Find where the given text appears and provide that cell's center as (X, Y) coordinate. 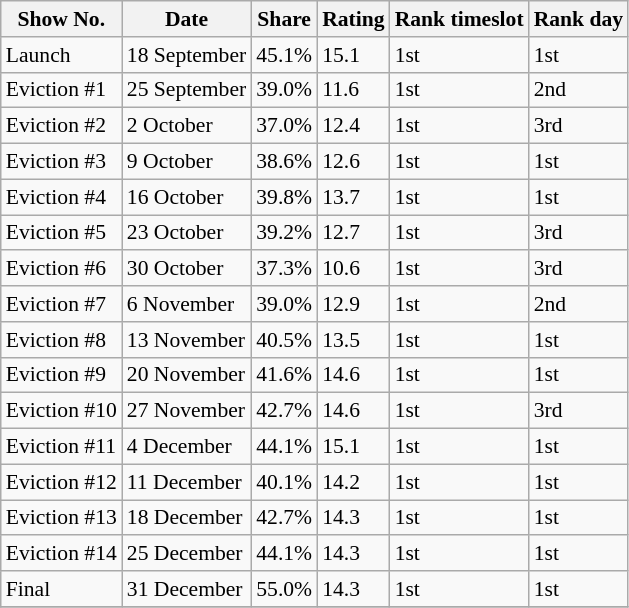
Eviction #2 (62, 126)
Eviction #4 (62, 197)
Rank day (579, 19)
39.8% (284, 197)
38.6% (284, 162)
Eviction #14 (62, 554)
30 October (186, 269)
Eviction #1 (62, 90)
27 November (186, 411)
12.6 (353, 162)
40.1% (284, 482)
10.6 (353, 269)
23 October (186, 233)
Date (186, 19)
Eviction #13 (62, 518)
12.4 (353, 126)
16 October (186, 197)
20 November (186, 375)
13.7 (353, 197)
41.6% (284, 375)
Launch (62, 55)
31 December (186, 589)
40.5% (284, 340)
Rank timeslot (460, 19)
Eviction #10 (62, 411)
13 November (186, 340)
25 December (186, 554)
37.0% (284, 126)
9 October (186, 162)
14.2 (353, 482)
4 December (186, 447)
37.3% (284, 269)
Final (62, 589)
55.0% (284, 589)
Eviction #8 (62, 340)
18 September (186, 55)
11 December (186, 482)
Eviction #6 (62, 269)
6 November (186, 304)
Eviction #9 (62, 375)
Eviction #3 (62, 162)
Eviction #5 (62, 233)
12.7 (353, 233)
Eviction #11 (62, 447)
Rating (353, 19)
Share (284, 19)
2 October (186, 126)
39.2% (284, 233)
Eviction #7 (62, 304)
13.5 (353, 340)
25 September (186, 90)
Eviction #12 (62, 482)
11.6 (353, 90)
12.9 (353, 304)
45.1% (284, 55)
18 December (186, 518)
Show No. (62, 19)
